Output the [X, Y] coordinate of the center of the cell containing the given text.  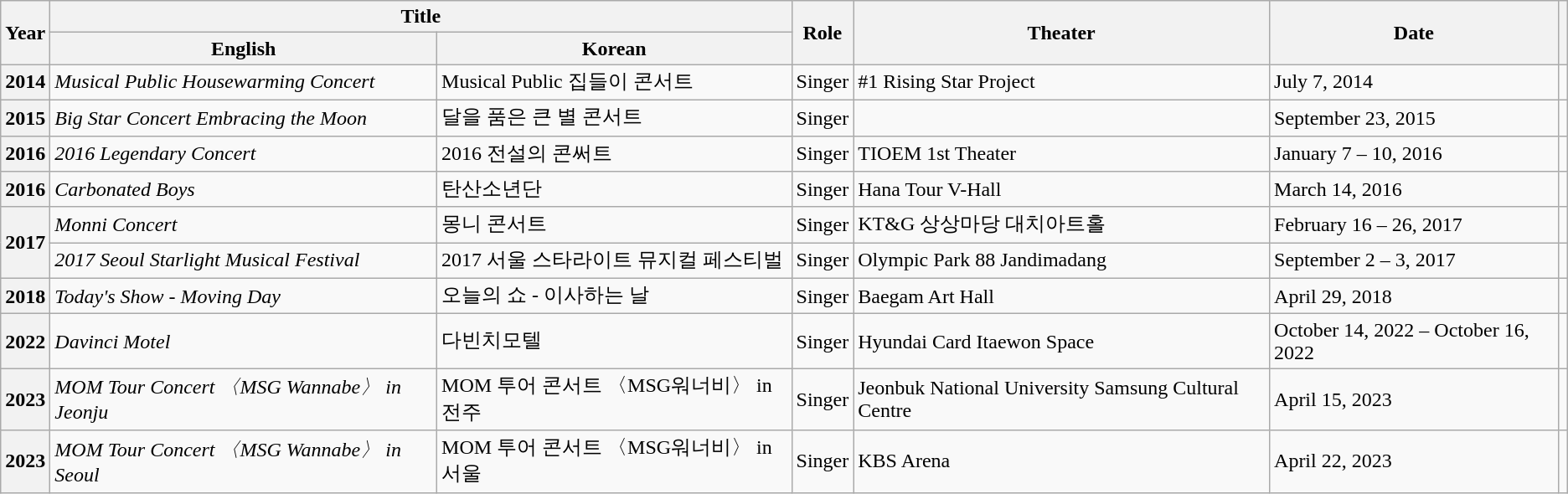
2017 Seoul Starlight Musical Festival [244, 261]
Olympic Park 88 Jandimadang [1062, 261]
Musical Public Housewarming Concert [244, 82]
September 2 – 3, 2017 [1414, 261]
Hyundai Card Itaewon Space [1062, 342]
Davinci Motel [244, 342]
KBS Arena [1062, 461]
MOM Tour Concert 〈MSG Wannabe〉 in Seoul [244, 461]
Title [420, 17]
Theater [1062, 33]
MOM 투어 콘서트 〈MSG워너비〉 in 서울 [615, 461]
March 14, 2016 [1414, 189]
February 16 – 26, 2017 [1414, 224]
오늘의 쇼 - 이사하는 날 [615, 296]
2014 [25, 82]
Baegam Art Hall [1062, 296]
Date [1414, 33]
April 15, 2023 [1414, 399]
July 7, 2014 [1414, 82]
April 29, 2018 [1414, 296]
2016 전설의 콘써트 [615, 154]
Big Star Concert Embracing the Moon [244, 117]
Hana Tour V-Hall [1062, 189]
September 23, 2015 [1414, 117]
October 14, 2022 – October 16, 2022 [1414, 342]
탄산소년단 [615, 189]
2018 [25, 296]
Musical Public 집들이 콘서트 [615, 82]
April 22, 2023 [1414, 461]
Year [25, 33]
다빈치모텔 [615, 342]
2016 Legendary Concert [244, 154]
2022 [25, 342]
Korean [615, 49]
2017 [25, 243]
English [244, 49]
TIOEM 1st Theater [1062, 154]
MOM 투어 콘서트 〈MSG워너비〉 in 전주 [615, 399]
Jeonbuk National University Samsung Cultural Centre [1062, 399]
Today's Show - Moving Day [244, 296]
2015 [25, 117]
#1 Rising Star Project [1062, 82]
January 7 – 10, 2016 [1414, 154]
2017 서울 스타라이트 뮤지컬 페스티벌 [615, 261]
Monni Concert [244, 224]
MOM Tour Concert 〈MSG Wannabe〉 in Jeonju [244, 399]
몽니 콘서트 [615, 224]
Role [823, 33]
달을 품은 큰 별 콘서트 [615, 117]
KT&G 상상마당 대치아트홀 [1062, 224]
Carbonated Boys [244, 189]
